Locate the cell with the specified text and output its (X, Y) center coordinate. 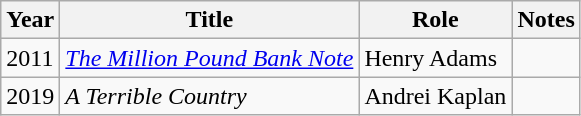
Title (210, 20)
Henry Adams (436, 58)
The Million Pound Bank Note (210, 58)
Role (436, 20)
A Terrible Country (210, 96)
Andrei Kaplan (436, 96)
2019 (30, 96)
Year (30, 20)
2011 (30, 58)
Notes (546, 20)
